Search for the cell housing the specified text and yield its (X, Y) center coordinate. 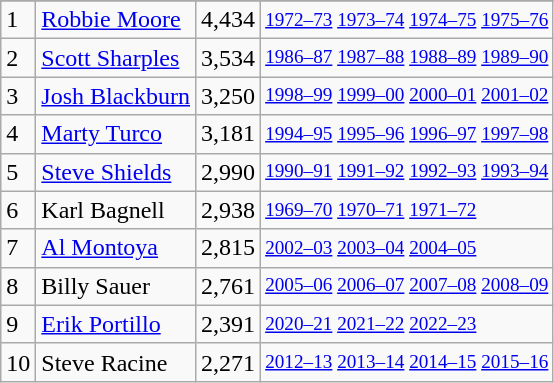
1986–87 1987–88 1988–89 1989–90 (407, 58)
2,815 (228, 248)
1969–70 1970–71 1971–72 (407, 210)
2,271 (228, 362)
Billy Sauer (116, 286)
Steve Shields (116, 172)
Scott Sharples (116, 58)
8 (18, 286)
2,990 (228, 172)
7 (18, 248)
9 (18, 324)
2,391 (228, 324)
6 (18, 210)
2012–13 2013–14 2014–15 2015–16 (407, 362)
2002–03 2003–04 2004–05 (407, 248)
2020–21 2021–22 2022–23 (407, 324)
3,250 (228, 96)
2005–06 2006–07 2007–08 2008–09 (407, 286)
5 (18, 172)
3,181 (228, 134)
1994–95 1995–96 1996–97 1997–98 (407, 134)
1998–99 1999–00 2000–01 2001–02 (407, 96)
1990–91 1991–92 1992–93 1993–94 (407, 172)
Karl Bagnell (116, 210)
2,761 (228, 286)
Steve Racine (116, 362)
3,534 (228, 58)
2 (18, 58)
Josh Blackburn (116, 96)
1 (18, 20)
4 (18, 134)
Al Montoya (116, 248)
4,434 (228, 20)
3 (18, 96)
Marty Turco (116, 134)
10 (18, 362)
1972–73 1973–74 1974–75 1975–76 (407, 20)
2,938 (228, 210)
Erik Portillo (116, 324)
Robbie Moore (116, 20)
